Determine the [X, Y] coordinate at the center of the cell enclosing the given text.  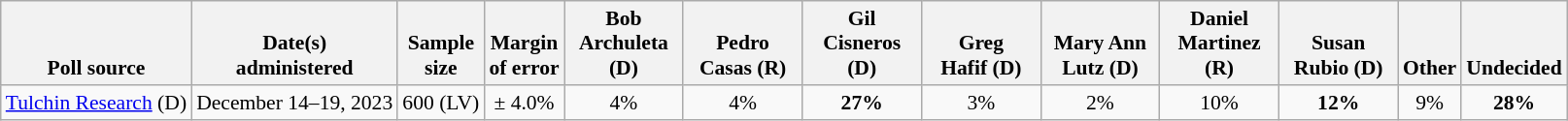
GregHafif (D) [981, 43]
December 14–19, 2023 [294, 103]
10% [1220, 103]
SusanRubio (D) [1339, 43]
± 4.0% [524, 103]
3% [981, 103]
DanielMartinez (R) [1220, 43]
2% [1100, 103]
Undecided [1514, 43]
Date(s)administered [294, 43]
Samplesize [441, 43]
Tulchin Research (D) [96, 103]
600 (LV) [441, 103]
Poll source [96, 43]
BobArchuleta (D) [624, 43]
Marginof error [524, 43]
12% [1339, 103]
28% [1514, 103]
GilCisneros (D) [863, 43]
9% [1430, 103]
27% [863, 103]
Mary AnnLutz (D) [1100, 43]
Other [1430, 43]
PedroCasas (R) [742, 43]
